Detect which cell encompasses the target text, then output its (x, y) center coordinate. 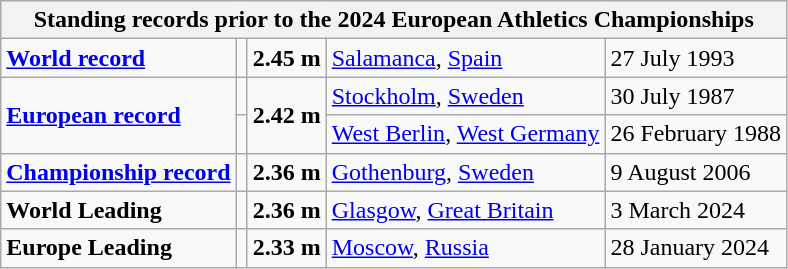
Glasgow, Great Britain (466, 210)
26 February 1988 (696, 134)
Standing records prior to the 2024 European Athletics Championships (394, 20)
Stockholm, Sweden (466, 96)
Gothenburg, Sweden (466, 172)
27 July 1993 (696, 58)
World record (118, 58)
Championship record (118, 172)
30 July 1987 (696, 96)
European record (118, 115)
World Leading (118, 210)
Europe Leading (118, 248)
West Berlin, West Germany (466, 134)
2.33 m (286, 248)
2.45 m (286, 58)
2.42 m (286, 115)
28 January 2024 (696, 248)
3 March 2024 (696, 210)
Salamanca, Spain (466, 58)
9 August 2006 (696, 172)
Moscow, Russia (466, 248)
